Find where the given text appears and provide that cell's center as [x, y] coordinate. 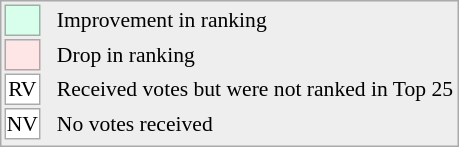
Improvement in ranking [254, 20]
RV [22, 90]
NV [22, 124]
No votes received [254, 124]
Received votes but were not ranked in Top 25 [254, 90]
Drop in ranking [254, 55]
